Locate the cell with the specified text and output its (X, Y) center coordinate. 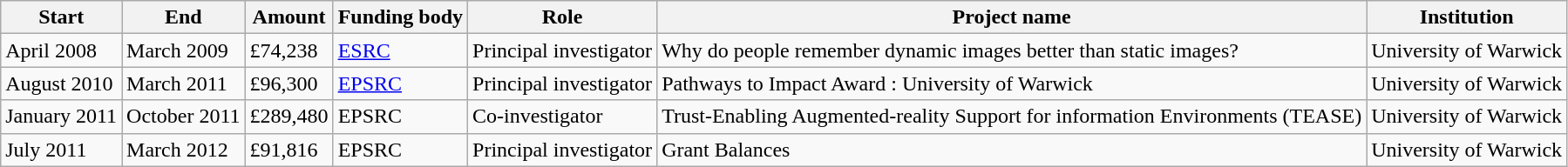
March 2012 (183, 150)
Start (61, 17)
Trust-Enabling Augmented-reality Support for information Environments (TEASE) (1012, 117)
Amount (289, 17)
April 2008 (61, 50)
March 2011 (183, 83)
ESRC (400, 50)
Institution (1467, 17)
£96,300 (289, 83)
£74,238 (289, 50)
October 2011 (183, 117)
July 2011 (61, 150)
End (183, 17)
Pathways to Impact Award : University of Warwick (1012, 83)
Project name (1012, 17)
Funding body (400, 17)
Grant Balances (1012, 150)
£91,816 (289, 150)
January 2011 (61, 117)
£289,480 (289, 117)
August 2010 (61, 83)
Why do people remember dynamic images better than static images? (1012, 50)
March 2009 (183, 50)
Co-investigator (563, 117)
Role (563, 17)
